Determine the [x, y] coordinate at the center of the cell enclosing the given text.  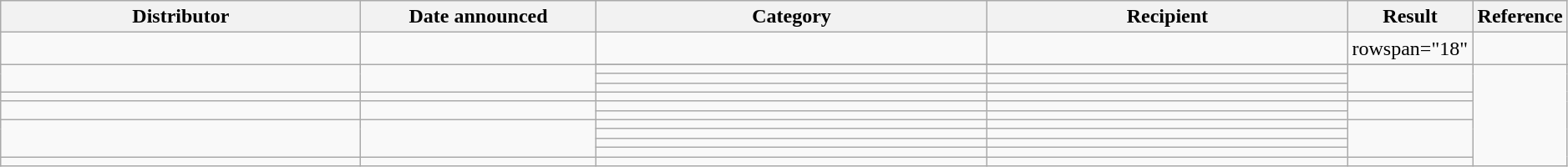
Reference [1520, 17]
Result [1410, 17]
Date announced [478, 17]
Category [792, 17]
Distributor [180, 17]
rowspan="18" [1410, 48]
Recipient [1168, 17]
